Return the (x, y) coordinate for the center point of the cell that contains the specified text.  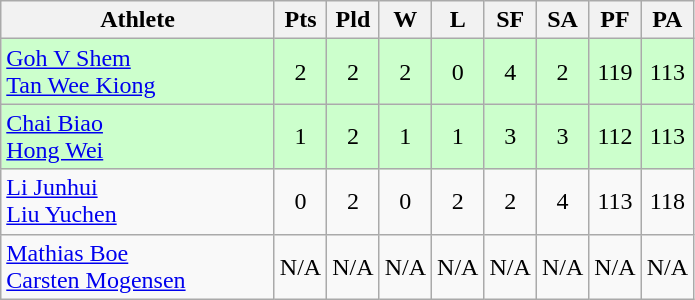
Goh V Shem Tan Wee Kiong (138, 72)
SA (562, 20)
119 (615, 72)
Li Junhui Liu Yuchen (138, 202)
Mathias Boe Carsten Mogensen (138, 266)
Chai Biao Hong Wei (138, 136)
SF (510, 20)
118 (667, 202)
Athlete (138, 20)
W (405, 20)
112 (615, 136)
Pts (300, 20)
L (458, 20)
PF (615, 20)
PA (667, 20)
Pld (353, 20)
